Locate the cell with the specified text and output its (x, y) center coordinate. 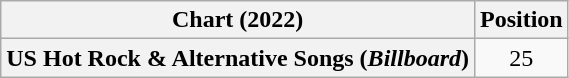
Position (521, 20)
US Hot Rock & Alternative Songs (Billboard) (238, 58)
25 (521, 58)
Chart (2022) (238, 20)
